Capture the cell that displays the provided text and extract its [X, Y] central coordinate. 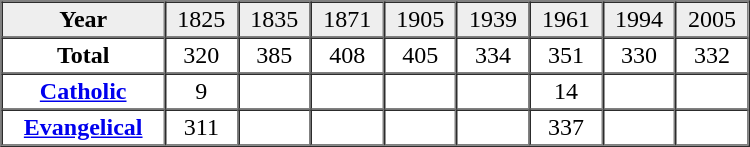
385 [274, 56]
9 [202, 92]
351 [566, 56]
320 [202, 56]
1825 [202, 20]
334 [494, 56]
14 [566, 92]
Catholic [84, 92]
1961 [566, 20]
Total [84, 56]
337 [566, 128]
332 [712, 56]
Year [84, 20]
1994 [640, 20]
Evangelical [84, 128]
405 [420, 56]
1835 [274, 20]
2005 [712, 20]
1871 [348, 20]
408 [348, 56]
330 [640, 56]
1939 [494, 20]
311 [202, 128]
1905 [420, 20]
